Pinpoint the cell where the given text exists, returning its (X, Y) midpoint coordinate. 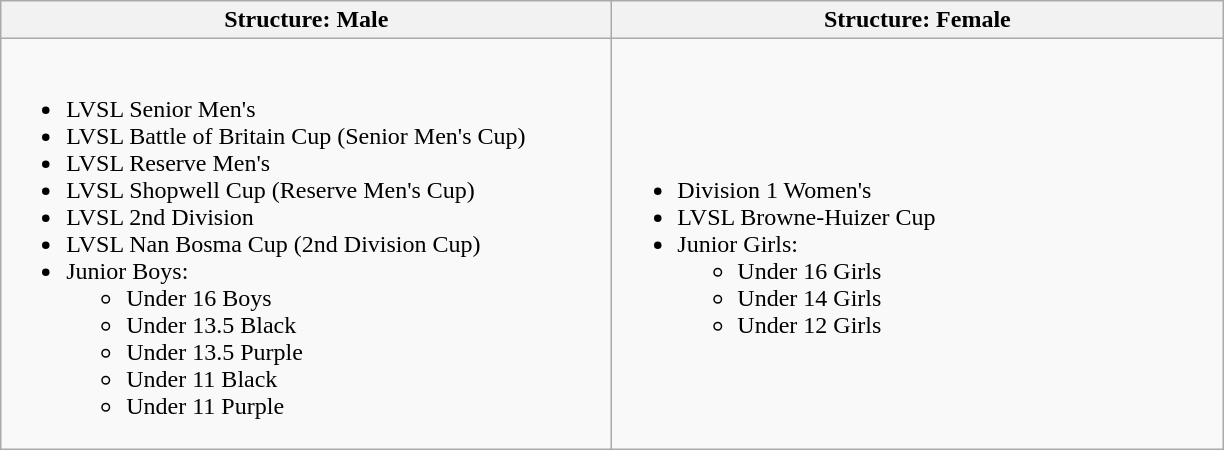
Structure: Male (306, 20)
Structure: Female (918, 20)
Division 1 Women'sLVSL Browne-Huizer CupJunior Girls:Under 16 GirlsUnder 14 GirlsUnder 12 Girls (918, 244)
